Scan for the cell matching the given text and deliver its [X, Y] coordinate at center. 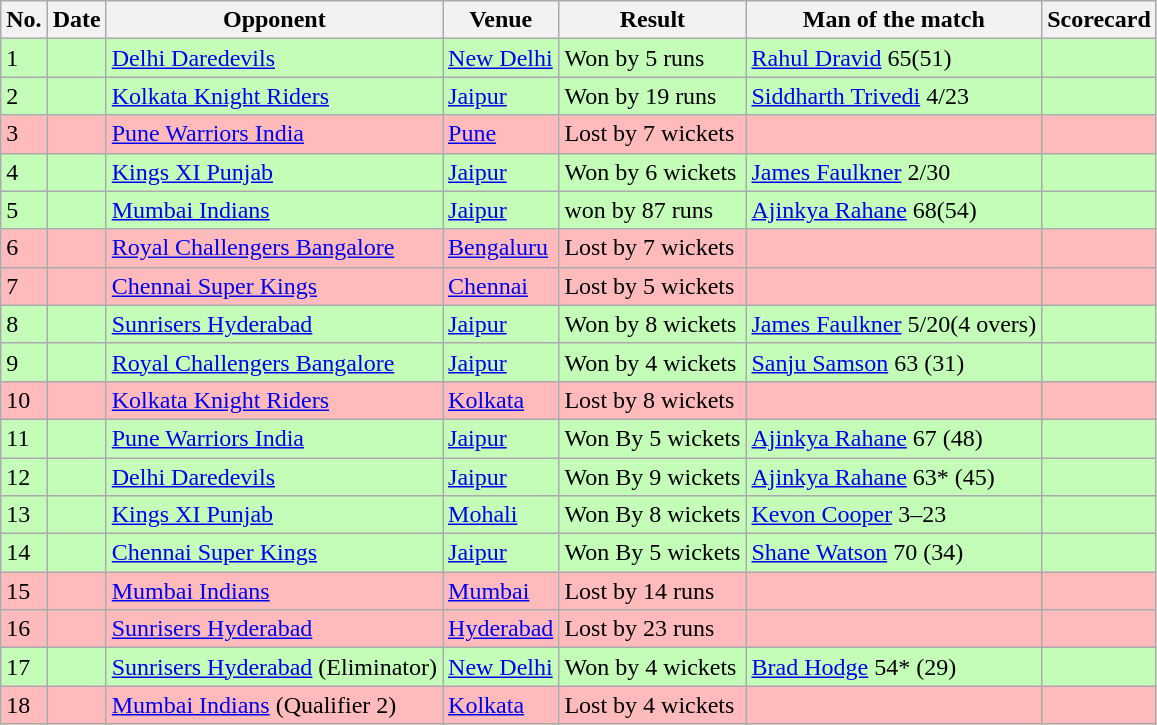
Mumbai Indians (Qualifier 2) [274, 705]
8 [24, 324]
Rahul Dravid 65(51) [894, 58]
Sanju Samson 63 (31) [894, 362]
Lost by 14 runs [652, 591]
7 [24, 286]
James Faulkner 5/20(4 overs) [894, 324]
Date [76, 20]
17 [24, 667]
14 [24, 553]
Brad Hodge 54* (29) [894, 667]
Siddharth Trivedi 4/23 [894, 96]
16 [24, 629]
Lost by 8 wickets [652, 400]
5 [24, 210]
Opponent [274, 20]
1 [24, 58]
18 [24, 705]
9 [24, 362]
Kevon Cooper 3–23 [894, 515]
Ajinkya Rahane 67 (48) [894, 438]
No. [24, 20]
Ajinkya Rahane 63* (45) [894, 477]
Hyderabad [501, 629]
Lost by 23 runs [652, 629]
Venue [501, 20]
Man of the match [894, 20]
15 [24, 591]
Bengaluru [501, 248]
Mumbai [501, 591]
11 [24, 438]
Shane Watson 70 (34) [894, 553]
Scorecard [1100, 20]
Won by 6 wickets [652, 172]
Won by 8 wickets [652, 324]
10 [24, 400]
6 [24, 248]
Won By 8 wickets [652, 515]
Mohali [501, 515]
Ajinkya Rahane 68(54) [894, 210]
13 [24, 515]
Sunrisers Hyderabad (Eliminator) [274, 667]
James Faulkner 2/30 [894, 172]
Pune [501, 134]
Won By 9 wickets [652, 477]
3 [24, 134]
Chennai [501, 286]
Lost by 4 wickets [652, 705]
12 [24, 477]
Result [652, 20]
Won by 5 runs [652, 58]
4 [24, 172]
won by 87 runs [652, 210]
Won by 19 runs [652, 96]
Lost by 5 wickets [652, 286]
2 [24, 96]
